From the cell containing the given text, extract its center point as [x, y] coordinate. 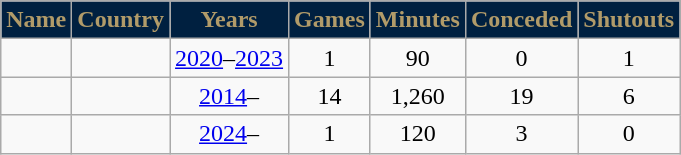
Conceded [521, 20]
Name [36, 20]
Minutes [418, 20]
Country [121, 20]
2014– [230, 96]
3 [521, 134]
6 [629, 96]
14 [330, 96]
2020–2023 [230, 58]
Games [330, 20]
1,260 [418, 96]
Shutouts [629, 20]
120 [418, 134]
19 [521, 96]
Years [230, 20]
2024– [230, 134]
90 [418, 58]
